From the cell containing the given text, extract its center point as [x, y] coordinate. 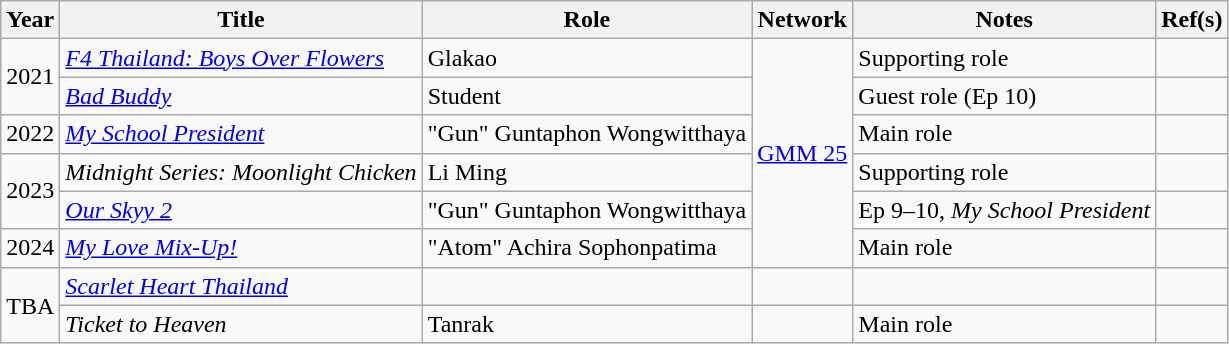
Network [802, 20]
2024 [30, 248]
My School President [241, 134]
Year [30, 20]
Title [241, 20]
Notes [1004, 20]
F4 Thailand: Boys Over Flowers [241, 58]
Scarlet Heart Thailand [241, 286]
2021 [30, 77]
Ref(s) [1192, 20]
GMM 25 [802, 153]
Guest role (Ep 10) [1004, 96]
Student [587, 96]
"Atom" Achira Sophonpatima [587, 248]
2023 [30, 191]
Bad Buddy [241, 96]
Tanrak [587, 324]
TBA [30, 305]
2022 [30, 134]
Role [587, 20]
Glakao [587, 58]
My Love Mix-Up! [241, 248]
Ticket to Heaven [241, 324]
Midnight Series: Moonlight Chicken [241, 172]
Li Ming [587, 172]
Our Skyy 2 [241, 210]
Ep 9–10, My School President [1004, 210]
